Scan for the cell matching the given text and deliver its (X, Y) coordinate at center. 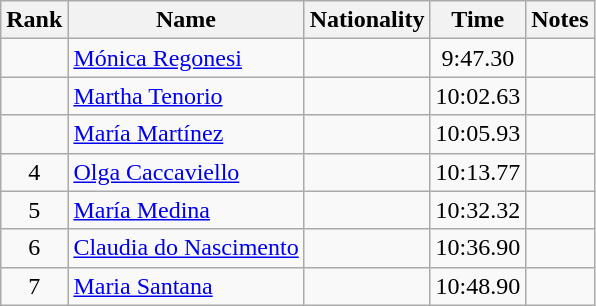
Notes (560, 20)
10:36.90 (478, 248)
Olga Caccaviello (186, 172)
Nationality (367, 20)
10:02.63 (478, 96)
10:48.90 (478, 286)
Name (186, 20)
Claudia do Nascimento (186, 248)
Martha Tenorio (186, 96)
10:05.93 (478, 134)
María Medina (186, 210)
10:32.32 (478, 210)
Mónica Regonesi (186, 58)
María Martínez (186, 134)
Rank (34, 20)
5 (34, 210)
6 (34, 248)
7 (34, 286)
Time (478, 20)
4 (34, 172)
Maria Santana (186, 286)
9:47.30 (478, 58)
10:13.77 (478, 172)
